Identify which cell holds the provided text, then report its [X, Y] central coordinate. 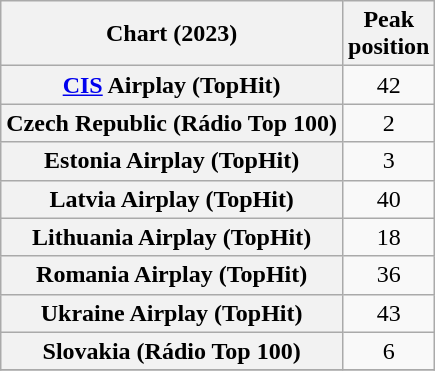
18 [389, 237]
Latvia Airplay (TopHit) [172, 199]
CIS Airplay (TopHit) [172, 85]
2 [389, 123]
Chart (2023) [172, 34]
36 [389, 275]
40 [389, 199]
Ukraine Airplay (TopHit) [172, 313]
Peakposition [389, 34]
Romania Airplay (TopHit) [172, 275]
Czech Republic (Rádio Top 100) [172, 123]
42 [389, 85]
43 [389, 313]
Estonia Airplay (TopHit) [172, 161]
6 [389, 351]
Slovakia (Rádio Top 100) [172, 351]
3 [389, 161]
Lithuania Airplay (TopHit) [172, 237]
